Find where the given text appears and provide that cell's center as [X, Y] coordinate. 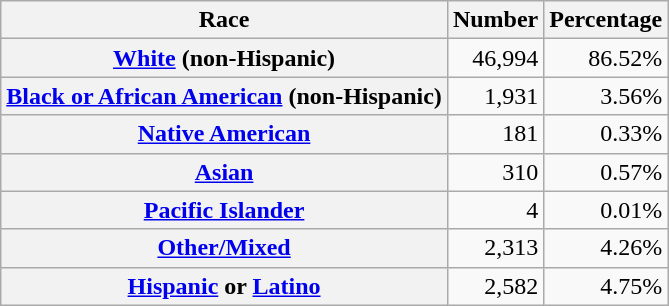
181 [495, 134]
Asian [224, 172]
1,931 [495, 96]
Race [224, 20]
310 [495, 172]
Pacific Islander [224, 210]
46,994 [495, 58]
Number [495, 20]
86.52% [606, 58]
Hispanic or Latino [224, 286]
Percentage [606, 20]
4 [495, 210]
Other/Mixed [224, 248]
White (non-Hispanic) [224, 58]
4.75% [606, 286]
0.01% [606, 210]
2,313 [495, 248]
Black or African American (non-Hispanic) [224, 96]
2,582 [495, 286]
0.57% [606, 172]
Native American [224, 134]
3.56% [606, 96]
0.33% [606, 134]
4.26% [606, 248]
